Locate the cell with the specified text and output its [X, Y] center coordinate. 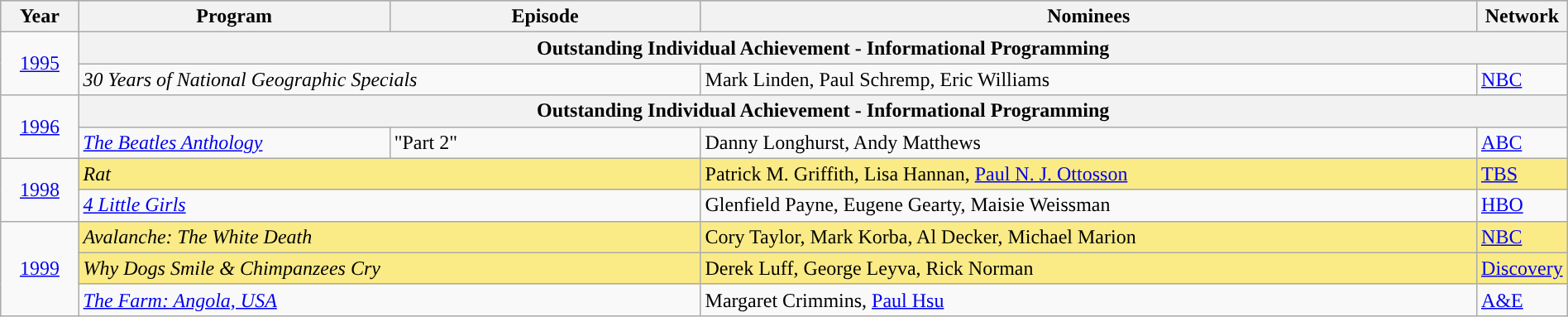
Year [40, 17]
HBO [1523, 205]
Discovery [1523, 268]
Cory Taylor, Mark Korba, Al Decker, Michael Marion [1088, 237]
Network [1523, 17]
ABC [1523, 142]
The Beatles Anthology [234, 142]
1999 [40, 268]
Mark Linden, Paul Schremp, Eric Williams [1088, 79]
1998 [40, 190]
4 Little Girls [390, 205]
30 Years of National Geographic Specials [390, 79]
The Farm: Angola, USA [390, 300]
Derek Luff, George Leyva, Rick Norman [1088, 268]
A&E [1523, 300]
1995 [40, 64]
Margaret Crimmins, Paul Hsu [1088, 300]
Avalanche: The White Death [390, 237]
Why Dogs Smile & Chimpanzees Cry [390, 268]
TBS [1523, 174]
Nominees [1088, 17]
"Part 2" [545, 142]
Episode [545, 17]
Program [234, 17]
Glenfield Payne, Eugene Gearty, Maisie Weissman [1088, 205]
Danny Longhurst, Andy Matthews [1088, 142]
1996 [40, 127]
Patrick M. Griffith, Lisa Hannan, Paul N. J. Ottosson [1088, 174]
Rat [390, 174]
